Determine the (x, y) coordinate at the center of the cell enclosing the given text.  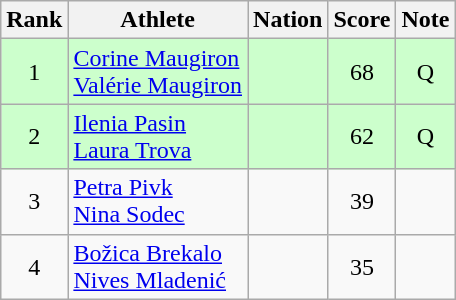
Corine MaugironValérie Maugiron (158, 72)
1 (34, 72)
3 (34, 202)
62 (362, 136)
Score (362, 20)
Ilenia PasinLaura Trova (158, 136)
Petra PivkNina Sodec (158, 202)
39 (362, 202)
35 (362, 266)
Božica BrekaloNives Mladenić (158, 266)
Nation (288, 20)
Rank (34, 20)
Athlete (158, 20)
2 (34, 136)
4 (34, 266)
Note (426, 20)
68 (362, 72)
